Locate the cell with the specified text and output its [X, Y] center coordinate. 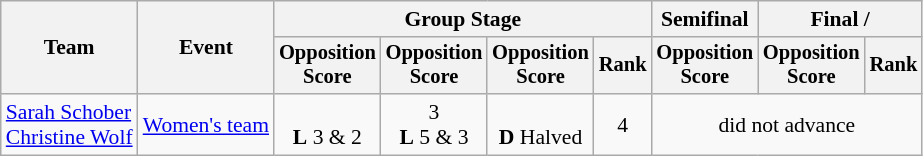
Women's team [206, 124]
3L 5 & 3 [434, 124]
Final / [840, 19]
L 3 & 2 [328, 124]
Sarah SchoberChristine Wolf [70, 124]
D Halved [540, 124]
did not advance [786, 124]
4 [623, 124]
Group Stage [462, 19]
Team [70, 48]
Semifinal [704, 19]
Event [206, 48]
